Find where the given text appears and provide that cell's center as (x, y) coordinate. 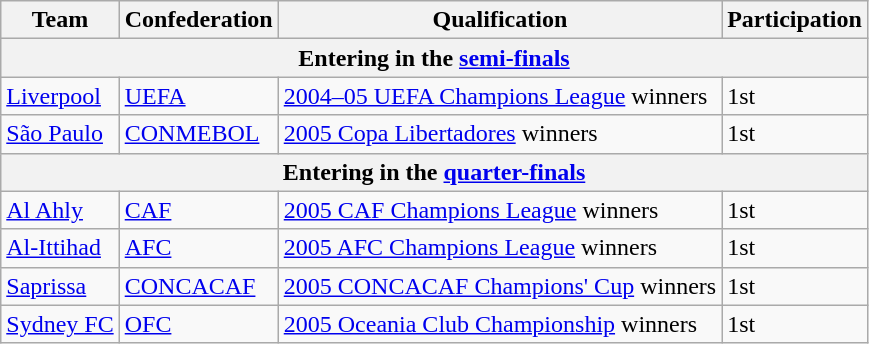
2005 CONCACAF Champions' Cup winners (500, 286)
UEFA (198, 96)
Qualification (500, 20)
Participation (795, 20)
CONMEBOL (198, 134)
CAF (198, 210)
CONCACAF (198, 286)
Saprissa (60, 286)
Al Ahly (60, 210)
Entering in the quarter-finals (434, 172)
2005 Copa Libertadores winners (500, 134)
Liverpool (60, 96)
Sydney FC (60, 324)
Team (60, 20)
São Paulo (60, 134)
Confederation (198, 20)
Al-Ittihad (60, 248)
OFC (198, 324)
2005 Oceania Club Championship winners (500, 324)
Entering in the semi-finals (434, 58)
2004–05 UEFA Champions League winners (500, 96)
AFC (198, 248)
2005 CAF Champions League winners (500, 210)
2005 AFC Champions League winners (500, 248)
